Provide the (x, y) coordinate of the cell's center where the given text is located.  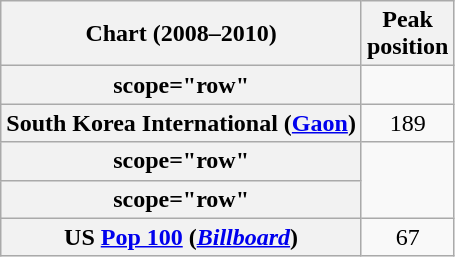
Chart (2008–2010) (182, 34)
67 (407, 237)
US Pop 100 (Billboard) (182, 237)
189 (407, 123)
Peakposition (407, 34)
South Korea International (Gaon) (182, 123)
